Detect which cell encompasses the target text, then output its (X, Y) center coordinate. 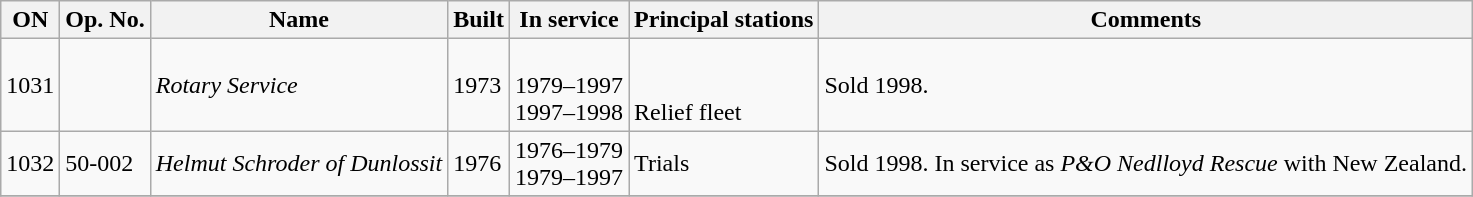
1031 (30, 85)
1976–19791979–1997 (568, 164)
Op. No. (105, 20)
Name (298, 20)
Principal stations (724, 20)
Sold 1998. In service as P&O Nedlloyd Rescue with New Zealand. (1146, 164)
Sold 1998. (1146, 85)
Comments (1146, 20)
1973 (479, 85)
Trials (724, 164)
In service (568, 20)
1032 (30, 164)
ON (30, 20)
Built (479, 20)
50-002 (105, 164)
Helmut Schroder of Dunlossit (298, 164)
Relief fleet (724, 85)
1979–19971997–1998 (568, 85)
1976 (479, 164)
Rotary Service (298, 85)
